Provide the [x, y] coordinate of the cell's center where the given text is located.  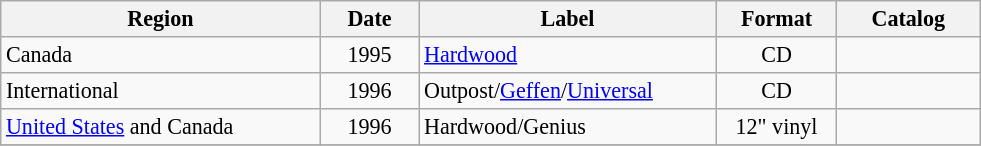
Catalog [908, 18]
Format [776, 18]
1995 [370, 54]
Hardwood/Genius [568, 126]
Canada [160, 54]
Label [568, 18]
International [160, 90]
United States and Canada [160, 126]
Hardwood [568, 54]
Region [160, 18]
Outpost/Geffen/Universal [568, 90]
Date [370, 18]
12" vinyl [776, 126]
